Extract the [x, y] coordinate from the center of the cell holding the provided text.  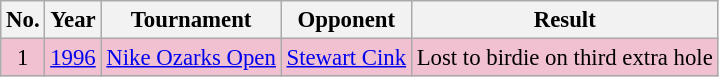
Result [564, 20]
Lost to birdie on third extra hole [564, 58]
Stewart Cink [346, 58]
Opponent [346, 20]
1996 [73, 58]
Nike Ozarks Open [191, 58]
Tournament [191, 20]
1 [23, 58]
No. [23, 20]
Year [73, 20]
